Find where the given text appears and provide that cell's center as (X, Y) coordinate. 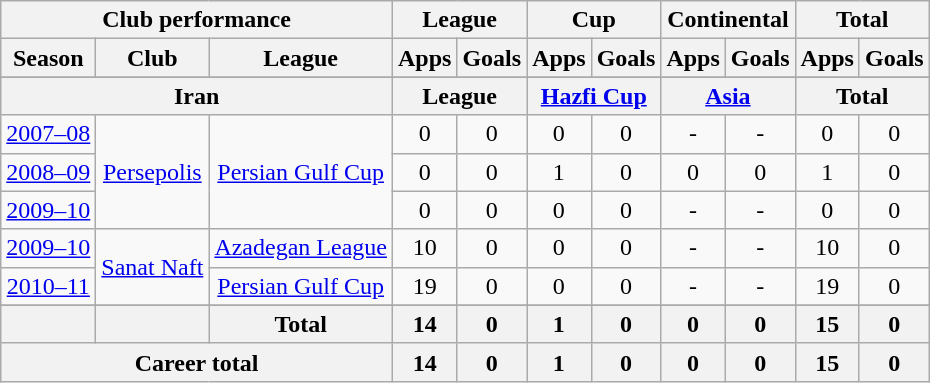
Career total (197, 362)
Persepolis (152, 172)
Continental (728, 20)
Cup (594, 20)
2010–11 (48, 286)
2007–08 (48, 134)
Sanat Naft (152, 267)
Season (48, 58)
Club (152, 58)
Azadegan League (301, 248)
Club performance (197, 20)
Iran (197, 96)
Hazfi Cup (594, 96)
2008–09 (48, 172)
Asia (728, 96)
